Extract the [x, y] coordinate from the center of the cell holding the provided text.  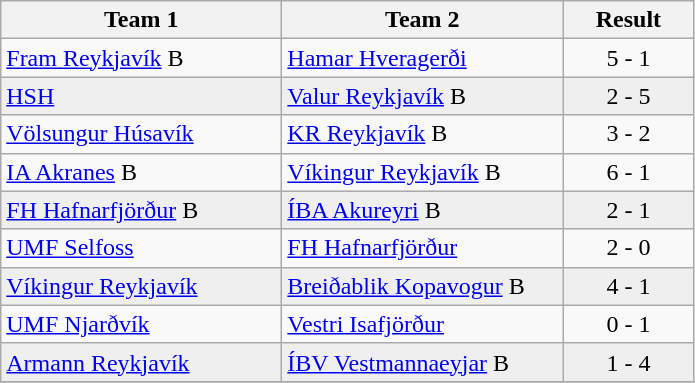
FH Hafnarfjörður [422, 248]
UMF Njarðvík [142, 324]
KR Reykjavík B [422, 134]
Breiðablik Kopavogur B [422, 286]
UMF Selfoss [142, 248]
HSH [142, 96]
ÍBV Vestmannaeyjar B [422, 362]
Valur Reykjavík B [422, 96]
4 - 1 [628, 286]
Fram Reykjavík B [142, 58]
IA Akranes B [142, 172]
FH Hafnarfjörður B [142, 210]
3 - 2 [628, 134]
ÍBA Akureyri B [422, 210]
0 - 1 [628, 324]
Völsungur Húsavík [142, 134]
Víkingur Reykjavík B [422, 172]
Result [628, 20]
2 - 5 [628, 96]
Armann Reykjavík [142, 362]
Team 2 [422, 20]
5 - 1 [628, 58]
Víkingur Reykjavík [142, 286]
2 - 0 [628, 248]
Hamar Hveragerði [422, 58]
6 - 1 [628, 172]
2 - 1 [628, 210]
1 - 4 [628, 362]
Team 1 [142, 20]
Vestri Isafjörður [422, 324]
